Return the [X, Y] coordinate for the center point of the cell that contains the specified text.  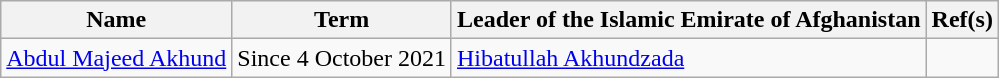
Term [342, 20]
Leader of the Islamic Emirate of Afghanistan [688, 20]
Ref(s) [962, 20]
Hibatullah Akhundzada [688, 58]
Name [116, 20]
Abdul Majeed Akhund [116, 58]
Since 4 October 2021 [342, 58]
